For the text-containing cell, return its midpoint in [X, Y] coordinate format. 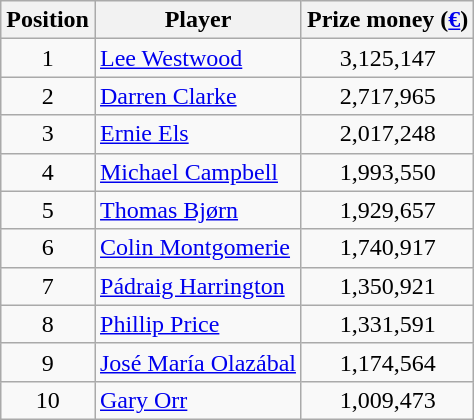
3 [48, 134]
Pádraig Harrington [198, 286]
2,017,248 [387, 134]
Michael Campbell [198, 172]
1,009,473 [387, 400]
1,350,921 [387, 286]
1,331,591 [387, 324]
José María Olazábal [198, 362]
Phillip Price [198, 324]
7 [48, 286]
8 [48, 324]
2,717,965 [387, 96]
3,125,147 [387, 58]
6 [48, 248]
Thomas Bjørn [198, 210]
9 [48, 362]
1,174,564 [387, 362]
10 [48, 400]
Position [48, 20]
1 [48, 58]
Gary Orr [198, 400]
Darren Clarke [198, 96]
Player [198, 20]
4 [48, 172]
Colin Montgomerie [198, 248]
Lee Westwood [198, 58]
Prize money (€) [387, 20]
Ernie Els [198, 134]
5 [48, 210]
1,740,917 [387, 248]
1,993,550 [387, 172]
1,929,657 [387, 210]
2 [48, 96]
